Find where the given text appears and provide that cell's center as (X, Y) coordinate. 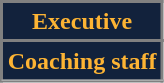
Executive (82, 22)
Coaching staff (82, 61)
